Return the [x, y] coordinate for the center point of the cell that contains the specified text.  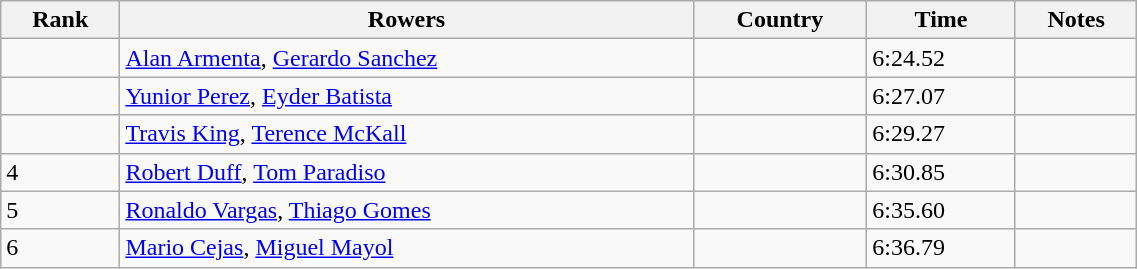
Rank [60, 20]
Mario Cejas, Miguel Mayol [406, 248]
6 [60, 248]
Rowers [406, 20]
Time [942, 20]
6:35.60 [942, 210]
6:24.52 [942, 58]
Travis King, Terence McKall [406, 134]
6:36.79 [942, 248]
Ronaldo Vargas, Thiago Gomes [406, 210]
Alan Armenta, Gerardo Sanchez [406, 58]
4 [60, 172]
6:27.07 [942, 96]
6:30.85 [942, 172]
5 [60, 210]
Robert Duff, Tom Paradiso [406, 172]
6:29.27 [942, 134]
Yunior Perez, Eyder Batista [406, 96]
Country [780, 20]
Notes [1076, 20]
